Pinpoint the cell where the given text exists, returning its (X, Y) midpoint coordinate. 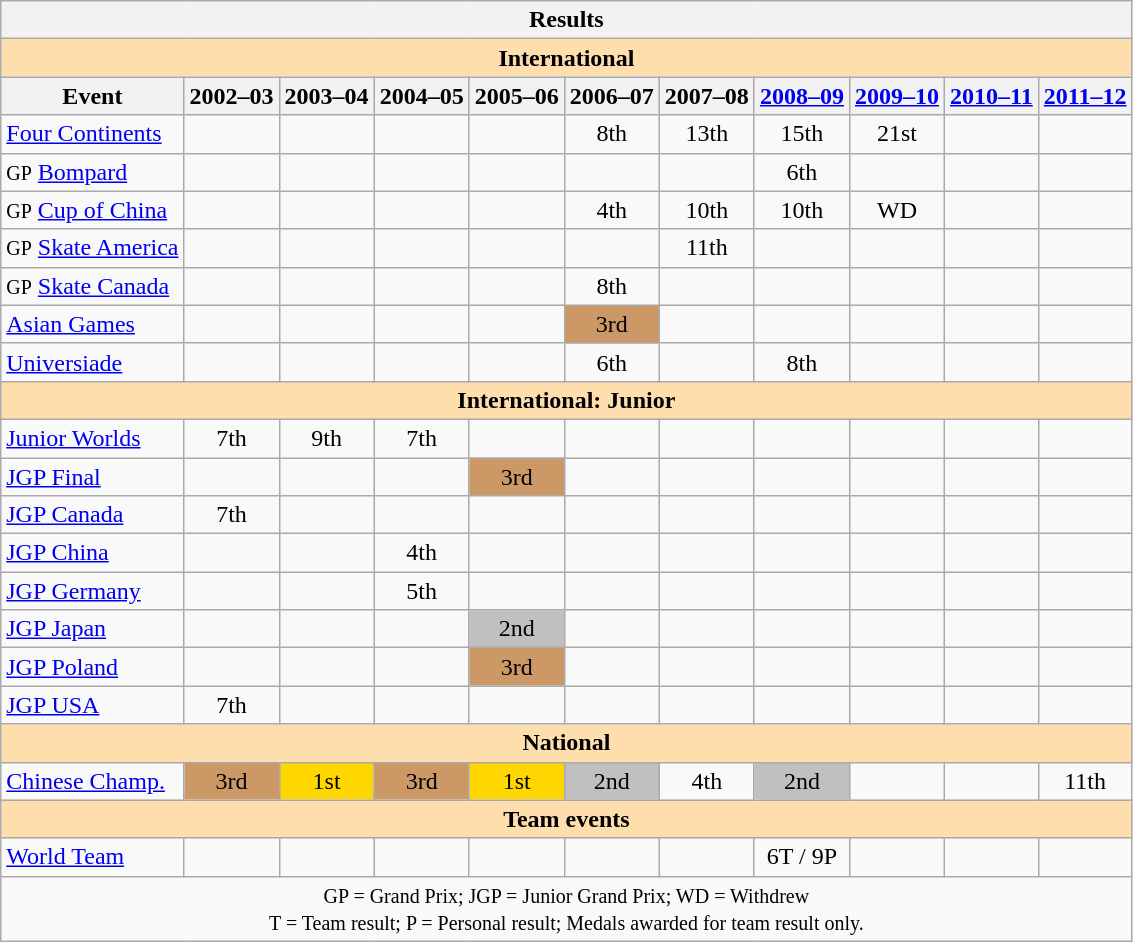
JGP Poland (92, 667)
2005–06 (516, 96)
2009–10 (896, 96)
WD (896, 210)
Asian Games (92, 324)
International (566, 58)
National (566, 743)
JGP Canada (92, 515)
World Team (92, 857)
JGP China (92, 553)
2007–08 (706, 96)
2006–07 (612, 96)
9th (326, 438)
15th (802, 134)
2002–03 (232, 96)
Results (566, 20)
Team events (566, 819)
2003–04 (326, 96)
JGP USA (92, 705)
2008–09 (802, 96)
GP Skate Canada (92, 286)
JGP Final (92, 477)
GP = Grand Prix; JGP = Junior Grand Prix; WD = Withdrew T = Team result; P = Personal result; Medals awarded for team result only. (566, 908)
GP Bompard (92, 172)
JGP Germany (92, 591)
2011–12 (1085, 96)
6T / 9P (802, 857)
Junior Worlds (92, 438)
21st (896, 134)
International: Junior (566, 400)
Event (92, 96)
Universiade (92, 362)
5th (422, 591)
2010–11 (992, 96)
13th (706, 134)
GP Cup of China (92, 210)
GP Skate America (92, 248)
JGP Japan (92, 629)
Chinese Champ. (92, 781)
2004–05 (422, 96)
Four Continents (92, 134)
